Search for the cell housing the specified text and yield its (x, y) center coordinate. 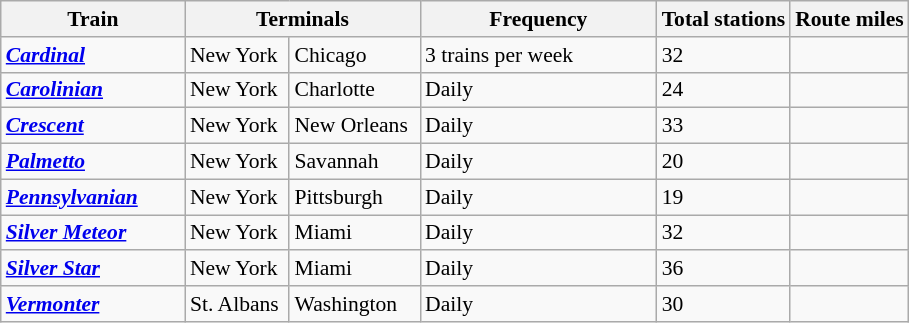
33 (724, 126)
New Orleans (354, 126)
Savannah (354, 162)
Cardinal (93, 55)
St. Albans (238, 304)
Total stations (724, 19)
3 trains per week (538, 55)
Pittsburgh (354, 197)
Vermonter (93, 304)
19 (724, 197)
Chicago (354, 55)
Pennsylvanian (93, 197)
Carolinian (93, 90)
Route miles (850, 19)
Silver Star (93, 269)
24 (724, 90)
Washington (354, 304)
Palmetto (93, 162)
Train (93, 19)
30 (724, 304)
Charlotte (354, 90)
Crescent (93, 126)
20 (724, 162)
36 (724, 269)
Frequency (538, 19)
Silver Meteor (93, 233)
Terminals (302, 19)
